Provide the [x, y] coordinate of the cell's center where the given text is located.  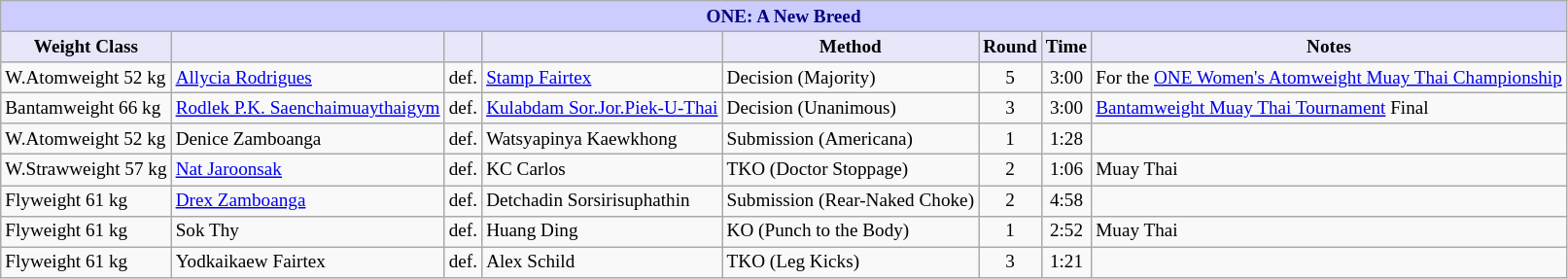
Yodkaikaew Fairtex [307, 262]
Watsyapinya Kaewkhong [603, 139]
5 [1011, 78]
Decision (Majority) [851, 78]
KC Carlos [603, 170]
For the ONE Women's Atomweight Muay Thai Championship [1330, 78]
Weight Class [86, 47]
Method [851, 47]
Time [1065, 47]
4:58 [1065, 200]
1:28 [1065, 139]
Drex Zamboanga [307, 200]
Detchadin Sorsirisuphathin [603, 200]
1:06 [1065, 170]
ONE: A New Breed [784, 17]
KO (Punch to the Body) [851, 231]
Allycia Rodrigues [307, 78]
Decision (Unanimous) [851, 108]
Kulabdam Sor.Jor.Piek-U-Thai [603, 108]
2:52 [1065, 231]
Denice Zamboanga [307, 139]
Sok Thy [307, 231]
Bantamweight 66 kg [86, 108]
Rodlek P.K. Saenchaimuaythaigym [307, 108]
Stamp Fairtex [603, 78]
Bantamweight Muay Thai Tournament Final [1330, 108]
Alex Schild [603, 262]
Nat Jaroonsak [307, 170]
Notes [1330, 47]
TKO (Leg Kicks) [851, 262]
Round [1011, 47]
TKO (Doctor Stoppage) [851, 170]
W.Strawweight 57 kg [86, 170]
Submission (Rear-Naked Choke) [851, 200]
Huang Ding [603, 231]
1:21 [1065, 262]
Submission (Americana) [851, 139]
